Locate the cell with the specified text and output its [X, Y] center coordinate. 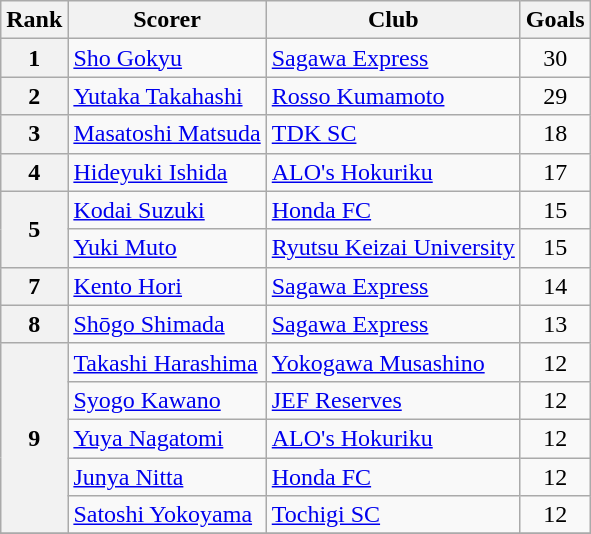
2 [34, 96]
Yokogawa Musashino [393, 362]
5 [34, 229]
Ryutsu Keizai University [393, 248]
30 [555, 58]
Kodai Suzuki [167, 210]
Junya Nitta [167, 477]
Yuya Nagatomi [167, 438]
Sho Gokyu [167, 58]
Rank [34, 20]
TDK SC [393, 134]
4 [34, 172]
Syogo Kawano [167, 400]
Kento Hori [167, 286]
14 [555, 286]
Yutaka Takahashi [167, 96]
Satoshi Yokoyama [167, 515]
9 [34, 438]
Scorer [167, 20]
Goals [555, 20]
Shōgo Shimada [167, 324]
3 [34, 134]
Rosso Kumamoto [393, 96]
Hideyuki Ishida [167, 172]
18 [555, 134]
29 [555, 96]
7 [34, 286]
JEF Reserves [393, 400]
Masatoshi Matsuda [167, 134]
Yuki Muto [167, 248]
8 [34, 324]
Takashi Harashima [167, 362]
17 [555, 172]
Tochigi SC [393, 515]
Club [393, 20]
13 [555, 324]
1 [34, 58]
